Pinpoint the cell where the given text exists, returning its [x, y] midpoint coordinate. 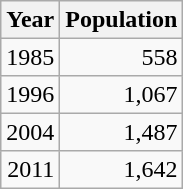
1985 [30, 56]
2004 [30, 132]
1,642 [122, 170]
2011 [30, 170]
1,487 [122, 132]
Year [30, 20]
558 [122, 56]
1996 [30, 94]
1,067 [122, 94]
Population [122, 20]
